Search for the cell housing the specified text and yield its (X, Y) center coordinate. 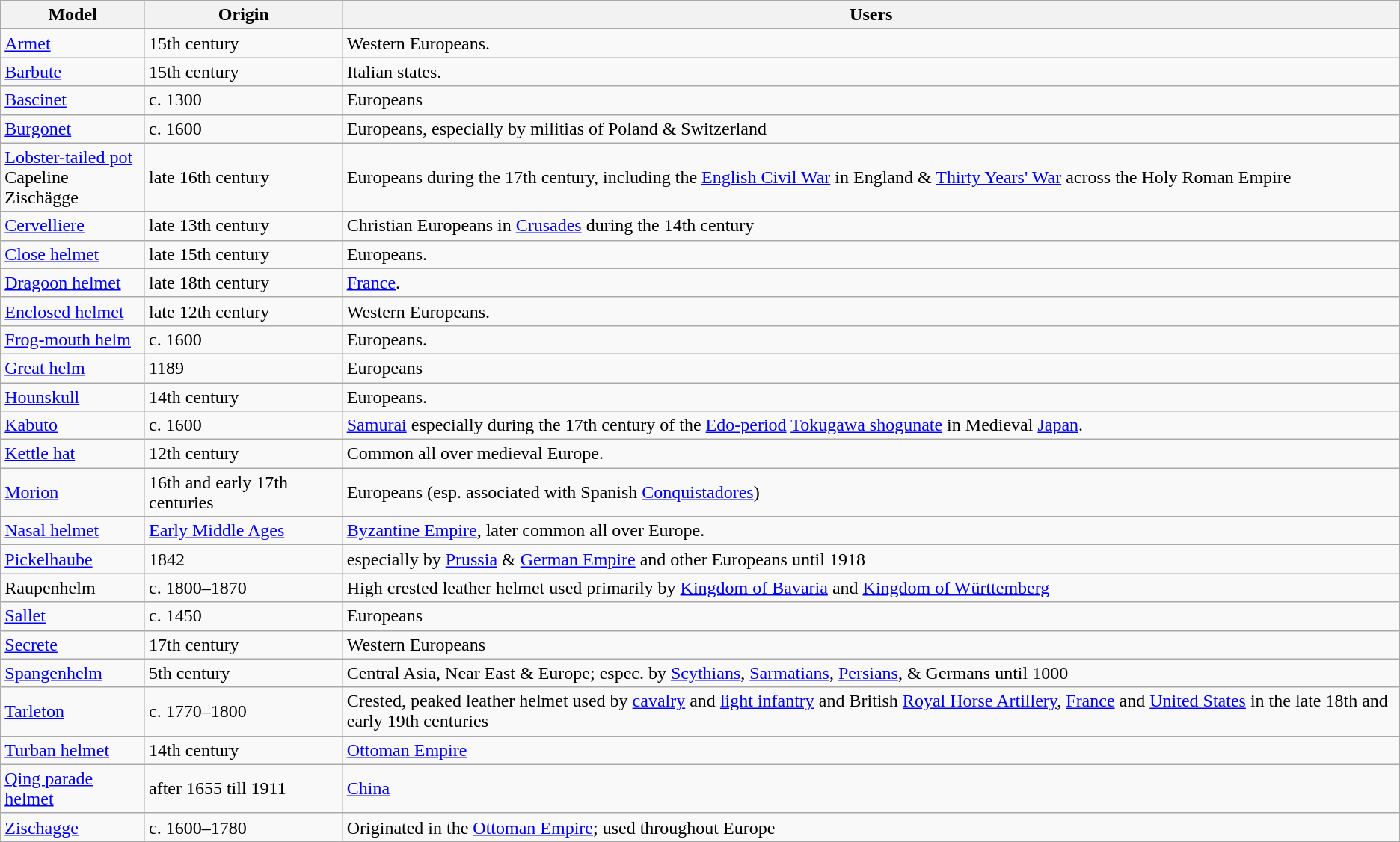
c. 1300 (244, 100)
Lobster-tailed potCapelineZischägge (73, 177)
Enclosed helmet (73, 311)
Pickelhaube (73, 559)
High crested leather helmet used primarily by Kingdom of Bavaria and Kingdom of Württemberg (871, 588)
c. 1800–1870 (244, 588)
Dragoon helmet (73, 283)
Zischagge (73, 827)
Spangenhelm (73, 673)
late 16th century (244, 177)
late 12th century (244, 311)
Kabuto (73, 425)
Turban helmet (73, 750)
Byzantine Empire, later common all over Europe. (871, 531)
Originated in the Ottoman Empire; used throughout Europe (871, 827)
Barbute (73, 72)
1189 (244, 368)
Bascinet (73, 100)
Hounskull (73, 397)
12th century (244, 454)
Origin (244, 15)
Europeans during the 17th century, including the English Civil War in England & Thirty Years' War across the Holy Roman Empire (871, 177)
c. 1600–1780 (244, 827)
Central Asia, Near East & Europe; espec. by Scythians, Sarmatians, Persians, & Germans until 1000 (871, 673)
late 18th century (244, 283)
Armet (73, 43)
Sallet (73, 616)
late 15th century (244, 254)
Italian states. (871, 72)
Qing parade helmet (73, 788)
Raupenhelm (73, 588)
1842 (244, 559)
Great helm (73, 368)
Western Europeans (871, 645)
Ottoman Empire (871, 750)
Tarleton (73, 712)
Users (871, 15)
c. 1770–1800 (244, 712)
especially by Prussia & German Empire and other Europeans until 1918 (871, 559)
after 1655 till 1911 (244, 788)
Common all over medieval Europe. (871, 454)
Kettle hat (73, 454)
Morion (73, 492)
Europeans (esp. associated with Spanish Conquistadores) (871, 492)
Frog-mouth helm (73, 339)
Cervelliere (73, 226)
Secrete (73, 645)
16th and early 17th centuries (244, 492)
France. (871, 283)
China (871, 788)
Europeans, especially by militias of Poland & Switzerland (871, 129)
Christian Europeans in Crusades during the 14th century (871, 226)
c. 1450 (244, 616)
Close helmet (73, 254)
Model (73, 15)
Early Middle Ages (244, 531)
Nasal helmet (73, 531)
5th century (244, 673)
17th century (244, 645)
Burgonet (73, 129)
late 13th century (244, 226)
Samurai especially during the 17th century of the Edo-period Tokugawa shogunate in Medieval Japan. (871, 425)
